Find where the given text appears and provide that cell's center as (x, y) coordinate. 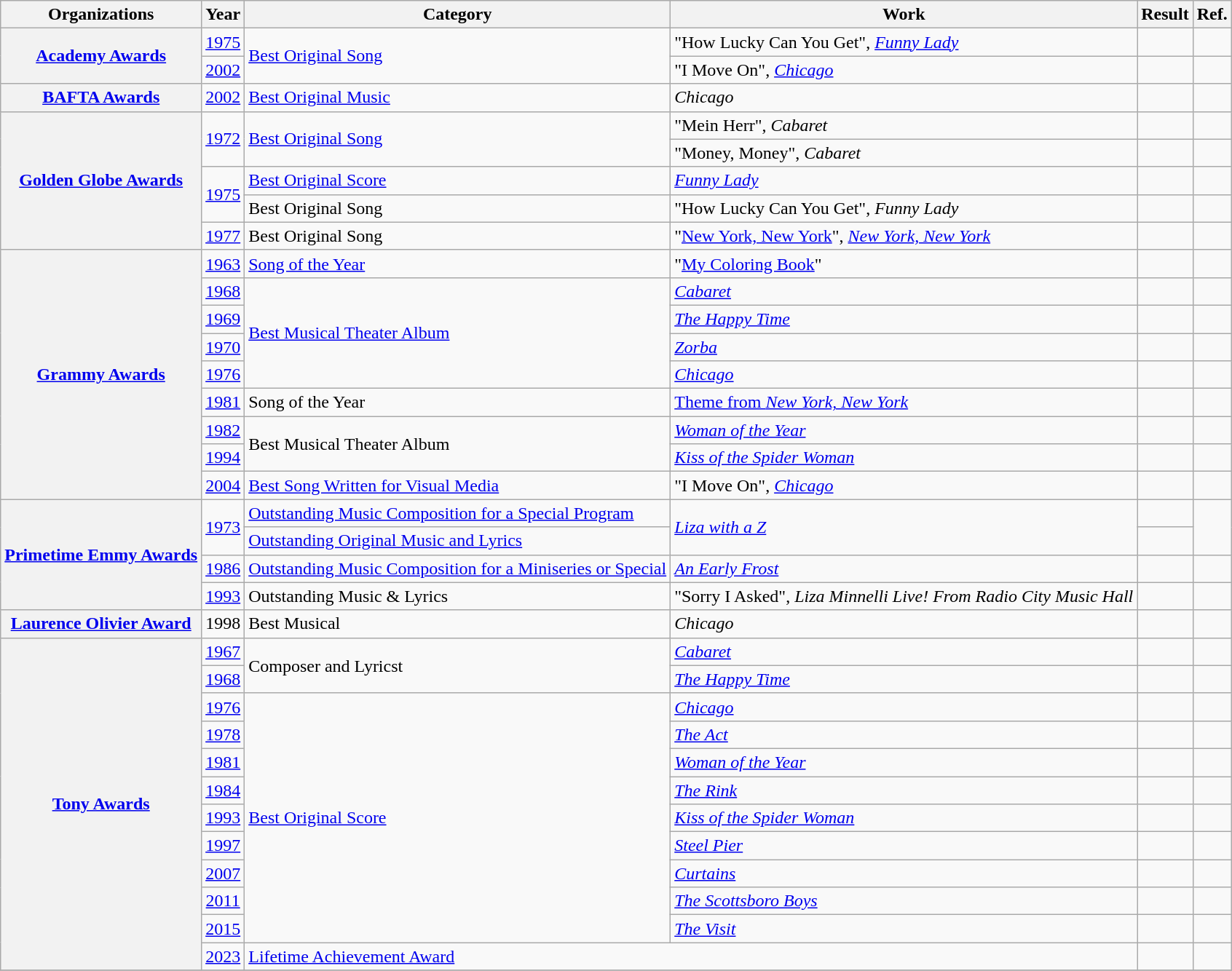
1970 (223, 347)
Work (904, 15)
Outstanding Music & Lyrics (457, 596)
"Mein Herr", Cabaret (904, 125)
Zorba (904, 347)
Theme from New York, New York (904, 403)
The Rink (904, 790)
"Sorry I Asked", Liza Minnelli Live! From Radio City Music Hall (904, 596)
1978 (223, 734)
1986 (223, 568)
The Scottsboro Boys (904, 901)
1977 (223, 236)
Liza with a Z (904, 527)
Outstanding Music Composition for a Miniseries or Special (457, 568)
2007 (223, 873)
Organizations (101, 15)
BAFTA Awards (101, 98)
Result (1165, 15)
1973 (223, 527)
Year (223, 15)
1998 (223, 624)
2015 (223, 929)
1967 (223, 651)
Outstanding Music Composition for a Special Program (457, 513)
2004 (223, 485)
Ref. (1212, 15)
The Visit (904, 929)
Category (457, 15)
"My Coloring Book" (904, 263)
Primetime Emmy Awards (101, 555)
Outstanding Original Music and Lyrics (457, 541)
Curtains (904, 873)
"New York, New York", New York, New York (904, 236)
1997 (223, 846)
The Act (904, 734)
1982 (223, 430)
An Early Frost (904, 568)
Grammy Awards (101, 374)
Tony Awards (101, 804)
1972 (223, 139)
Steel Pier (904, 846)
Funny Lady (904, 181)
Laurence Olivier Award (101, 624)
Best Musical (457, 624)
2011 (223, 901)
Best Song Written for Visual Media (457, 485)
2023 (223, 956)
Best Original Music (457, 98)
Academy Awards (101, 56)
1963 (223, 263)
1969 (223, 319)
Composer and Lyricst (457, 665)
1994 (223, 458)
Golden Globe Awards (101, 181)
1984 (223, 790)
"Money, Money", Cabaret (904, 153)
Lifetime Achievement Award (691, 956)
